Determine the (x, y) coordinate at the center of the cell enclosing the given text.  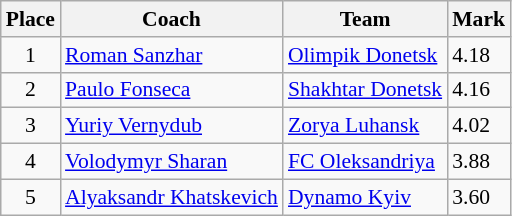
Olimpik Donetsk (365, 55)
4 (30, 162)
2 (30, 90)
3.88 (478, 162)
Roman Sanzhar (172, 55)
Zorya Luhansk (365, 126)
Dynamo Kyiv (365, 197)
1 (30, 55)
3.60 (478, 197)
4.16 (478, 90)
Alyaksandr Khatskevich (172, 197)
Place (30, 19)
Shakhtar Donetsk (365, 90)
3 (30, 126)
Paulo Fonseca (172, 90)
4.18 (478, 55)
4.02 (478, 126)
Coach (172, 19)
FC Oleksandriya (365, 162)
Yuriy Vernydub (172, 126)
Team (365, 19)
5 (30, 197)
Volodymyr Sharan (172, 162)
Mark (478, 19)
